Output the (X, Y) coordinate of the center of the cell containing the given text.  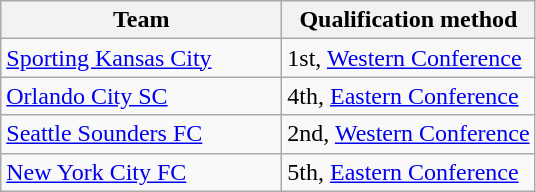
New York City FC (142, 172)
Seattle Sounders FC (142, 134)
4th, Eastern Conference (408, 96)
Sporting Kansas City (142, 58)
Team (142, 20)
Qualification method (408, 20)
1st, Western Conference (408, 58)
5th, Eastern Conference (408, 172)
2nd, Western Conference (408, 134)
Orlando City SC (142, 96)
